Return the [x, y] coordinate for the center point of the cell that contains the specified text.  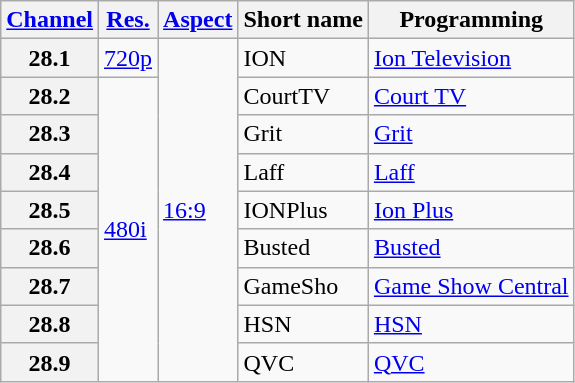
720p [128, 58]
ION [303, 58]
28.6 [50, 248]
Res. [128, 20]
28.1 [50, 58]
Short name [303, 20]
Channel [50, 20]
Court TV [471, 96]
28.4 [50, 172]
28.2 [50, 96]
28.3 [50, 134]
28.9 [50, 362]
28.5 [50, 210]
CourtTV [303, 96]
28.8 [50, 324]
Game Show Central [471, 286]
GameSho [303, 286]
Ion Plus [471, 210]
16:9 [198, 210]
Programming [471, 20]
Ion Television [471, 58]
Aspect [198, 20]
28.7 [50, 286]
IONPlus [303, 210]
480i [128, 229]
